Determine the [x, y] coordinate at the center of the cell enclosing the given text.  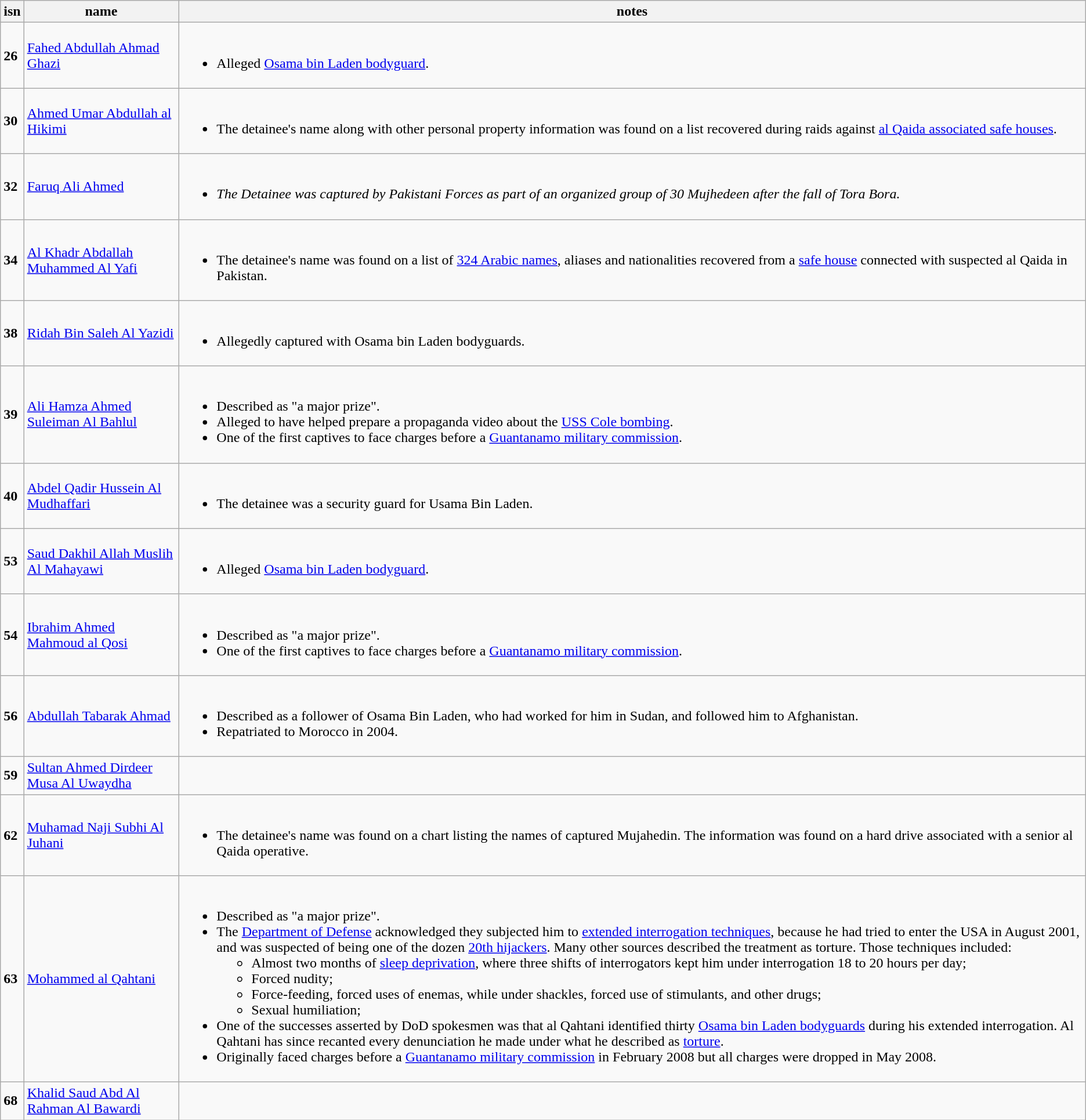
Abdullah Tabarak Ahmad [101, 716]
Faruq Ali Ahmed [101, 187]
The detainee was a security guard for Usama Bin Laden. [632, 495]
The Detainee was captured by Pakistani Forces as part of an organized group of 30 Mujhedeen after the fall of Tora Bora. [632, 187]
56 [12, 716]
Allegedly captured with Osama bin Laden bodyguards. [632, 333]
32 [12, 187]
Abdel Qadir Hussein Al Mudhaffari [101, 495]
Ibrahim Ahmed Mahmoud al Qosi [101, 635]
54 [12, 635]
Al Khadr Abdallah Muhammed Al Yafi [101, 260]
30 [12, 121]
38 [12, 333]
isn [12, 12]
26 [12, 56]
name [101, 12]
Ali Hamza Ahmed Suleiman Al Bahlul [101, 414]
Muhamad Naji Subhi Al Juhani [101, 835]
Sultan Ahmed Dirdeer Musa Al Uwaydha [101, 775]
63 [12, 979]
Described as "a major prize".One of the first captives to face charges before a Guantanamo military commission. [632, 635]
34 [12, 260]
68 [12, 1101]
Saud Dakhil Allah Muslih Al Mahayawi [101, 561]
Described as a follower of Osama Bin Laden, who had worked for him in Sudan, and followed him to Afghanistan.Repatriated to Morocco in 2004. [632, 716]
Khalid Saud Abd Al Rahman Al Bawardi [101, 1101]
Ridah Bin Saleh Al Yazidi [101, 333]
Fahed Abdullah Ahmad Ghazi [101, 56]
Ahmed Umar Abdullah al Hikimi [101, 121]
notes [632, 12]
59 [12, 775]
39 [12, 414]
40 [12, 495]
Mohammed al Qahtani [101, 979]
62 [12, 835]
53 [12, 561]
